Identify which cell holds the provided text, then report its (X, Y) central coordinate. 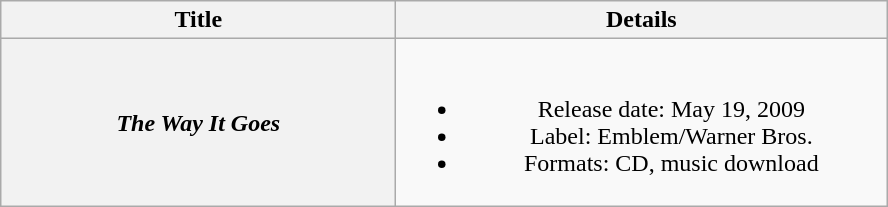
Details (642, 20)
The Way It Goes (198, 122)
Release date: May 19, 2009Label: Emblem/Warner Bros.Formats: CD, music download (642, 122)
Title (198, 20)
